Determine the [X, Y] coordinate at the center of the cell enclosing the given text.  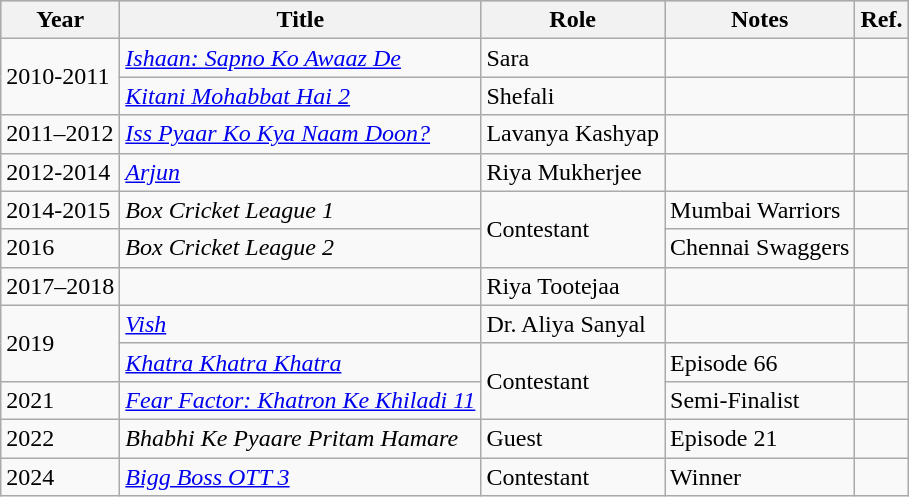
Fear Factor: Khatron Ke Khiladi 11 [300, 400]
2019 [60, 343]
Semi-Finalist [760, 400]
Bigg Boss OTT 3 [300, 477]
Riya Tootejaa [573, 286]
Notes [760, 20]
Episode 21 [760, 438]
Mumbai Warriors [760, 210]
2021 [60, 400]
Shefali [573, 96]
Lavanya Kashyap [573, 134]
Box Cricket League 1 [300, 210]
Ref. [882, 20]
Sara [573, 58]
Iss Pyaar Ko Kya Naam Doon? [300, 134]
2024 [60, 477]
2016 [60, 248]
2010-2011 [60, 77]
Year [60, 20]
Title [300, 20]
Bhabhi Ke Pyaare Pritam Hamare [300, 438]
2014-2015 [60, 210]
Episode 66 [760, 362]
Arjun [300, 172]
Dr. Aliya Sanyal [573, 324]
2022 [60, 438]
2012-2014 [60, 172]
Box Cricket League 2 [300, 248]
Khatra Khatra Khatra [300, 362]
Ishaan: Sapno Ko Awaaz De [300, 58]
Winner [760, 477]
2017–2018 [60, 286]
Vish [300, 324]
2011–2012 [60, 134]
Riya Mukherjee [573, 172]
Chennai Swaggers [760, 248]
Guest [573, 438]
Kitani Mohabbat Hai 2 [300, 96]
Role [573, 20]
